Pinpoint the cell where the given text exists, returning its (x, y) midpoint coordinate. 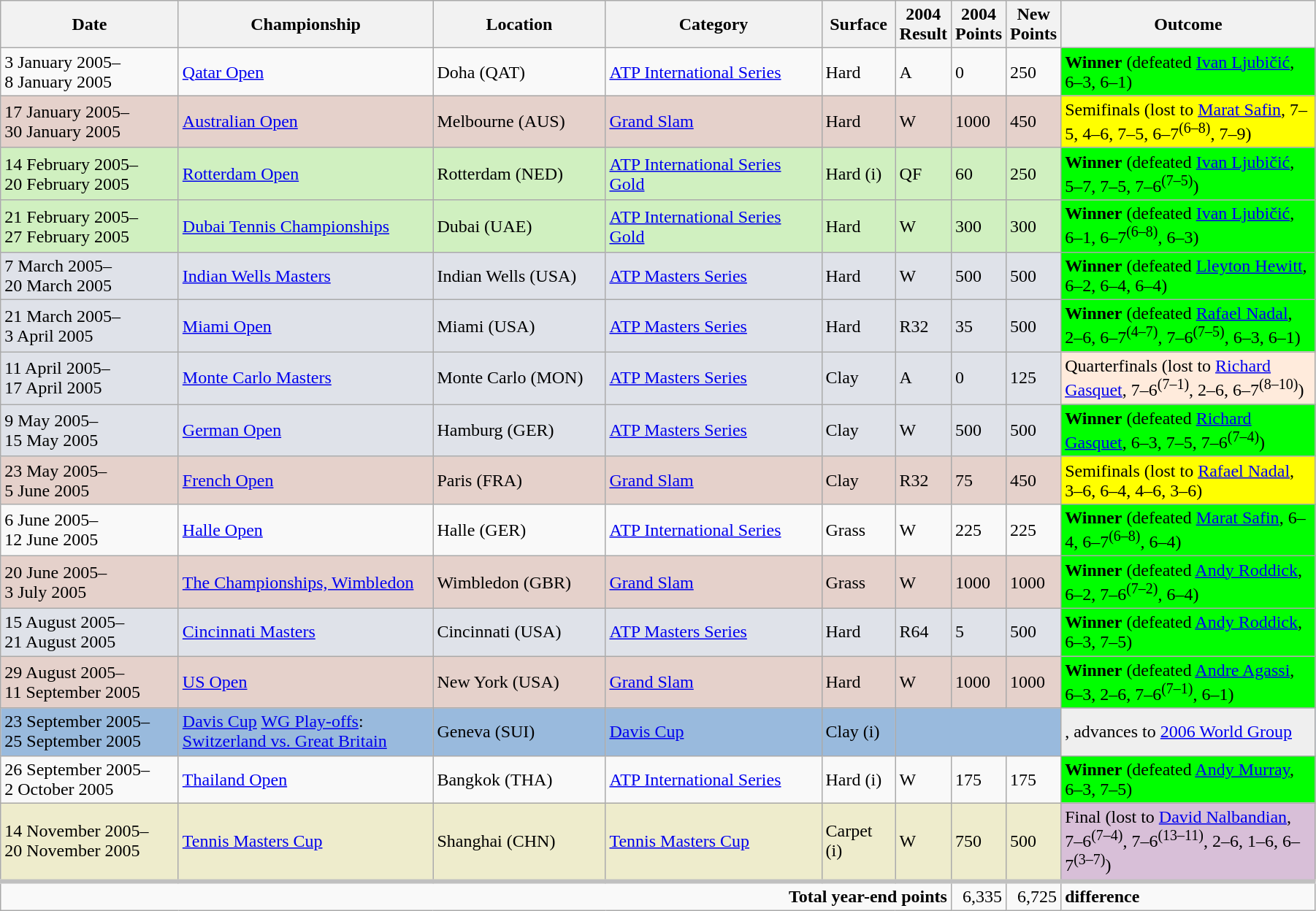
Winner (defeated Ivan Ljubičić, 5–7, 7–5, 7–6(7–5)) (1189, 174)
Davis Cup WG Play-offs: Switzerland vs. Great Britain (305, 731)
Winner (defeated Andre Agassi, 6–3, 2–6, 7–6(7–1), 6–1) (1189, 682)
Melbourne (AUS) (519, 122)
difference (1189, 896)
Championship (305, 25)
Dubai Tennis Championships (305, 226)
Winner (defeated Ivan Ljubičić, 6–3, 6–1) (1189, 72)
Winner (defeated Andy Roddick, 6–2, 7–6(7–2), 6–4) (1189, 583)
23 May 2005–5 June 2005 (90, 480)
Wimbledon (GBR) (519, 583)
Bangkok (THA) (519, 780)
5 (979, 632)
Miami (USA) (519, 326)
26 September 2005–2 October 2005 (90, 780)
35 (979, 326)
9 May 2005–15 May 2005 (90, 431)
Winner (defeated Lleyton Hewitt, 6–2, 6–4, 6–4) (1189, 276)
Monte Carlo Masters (305, 378)
Monte Carlo (MON) (519, 378)
6,335 (979, 896)
Halle (GER) (519, 530)
Date (90, 25)
14 November 2005–20 November 2005 (90, 842)
French Open (305, 480)
Indian Wells Masters (305, 276)
Semifinals (lost to Marat Safin, 7–5, 4–6, 7–5, 6–7(6–8), 7–9) (1189, 122)
Winner (defeated Ivan Ljubičić, 6–1, 6–7(6–8), 6–3) (1189, 226)
20 June 2005–3 July 2005 (90, 583)
2004 Points (979, 25)
Davis Cup (714, 731)
Paris (FRA) (519, 480)
Doha (QAT) (519, 72)
Category (714, 25)
, advances to 2006 World Group (1189, 731)
Final (lost to David Nalbandian, 7–6(7–4), 7–6(13–11), 2–6, 1–6, 6–7(3–7)) (1189, 842)
6 June 2005–12 June 2005 (90, 530)
Rotterdam Open (305, 174)
15 August 2005–21 August 2005 (90, 632)
Location (519, 25)
2004 Result (923, 25)
Hamburg (GER) (519, 431)
Total year-end points (476, 896)
3 January 2005–8 January 2005 (90, 72)
14 February 2005–20 February 2005 (90, 174)
The Championships, Wimbledon (305, 583)
New Points (1034, 25)
Indian Wells (USA) (519, 276)
6,725 (1034, 896)
7 March 2005–20 March 2005 (90, 276)
US Open (305, 682)
Cincinnati Masters (305, 632)
Winner (defeated Andy Murray, 6–3, 7–5) (1189, 780)
21 March 2005–3 April 2005 (90, 326)
60 (979, 174)
Qatar Open (305, 72)
75 (979, 480)
Outcome (1189, 25)
125 (1034, 378)
Geneva (SUI) (519, 731)
Dubai (UAE) (519, 226)
German Open (305, 431)
Clay (i) (859, 731)
Australian Open (305, 122)
Cincinnati (USA) (519, 632)
QF (923, 174)
R64 (923, 632)
Semifinals (lost to Rafael Nadal, 3–6, 6–4, 4–6, 3–6) (1189, 480)
17 January 2005–30 January 2005 (90, 122)
Rotterdam (NED) (519, 174)
21 February 2005–27 February 2005 (90, 226)
Halle Open (305, 530)
Thailand Open (305, 780)
Shanghai (CHN) (519, 842)
750 (979, 842)
29 August 2005–11 September 2005 (90, 682)
Quarterfinals (lost to Richard Gasquet, 7–6(7–1), 2–6, 6–7(8–10)) (1189, 378)
Winner (defeated Richard Gasquet, 6–3, 7–5, 7–6(7–4)) (1189, 431)
Carpet (i) (859, 842)
Winner (defeated Rafael Nadal, 2–6, 6–7(4–7), 7–6(7–5), 6–3, 6–1) (1189, 326)
New York (USA) (519, 682)
Winner (defeated Marat Safin, 6–4, 6–7(6–8), 6–4) (1189, 530)
Miami Open (305, 326)
11 April 2005–17 April 2005 (90, 378)
Winner (defeated Andy Roddick, 6–3, 7–5) (1189, 632)
23 September 2005–25 September 2005 (90, 731)
Surface (859, 25)
